Return (X, Y) of the center of cell containing provided text 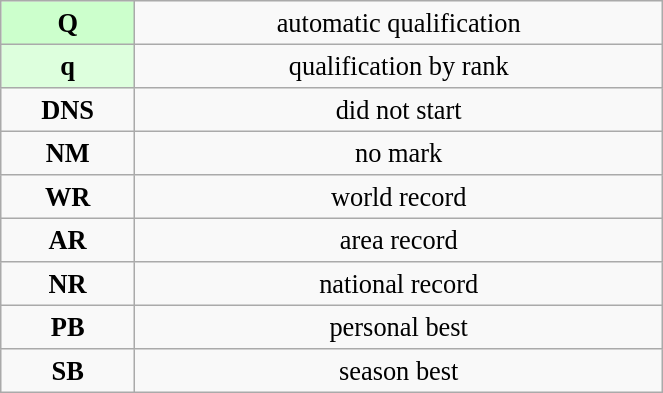
did not start (399, 109)
personal best (399, 327)
NR (68, 284)
q (68, 66)
Q (68, 22)
national record (399, 284)
PB (68, 327)
AR (68, 240)
area record (399, 240)
automatic qualification (399, 22)
no mark (399, 153)
NM (68, 153)
DNS (68, 109)
season best (399, 371)
WR (68, 197)
world record (399, 197)
SB (68, 371)
qualification by rank (399, 66)
